For the text-containing cell, return its midpoint in [X, Y] coordinate format. 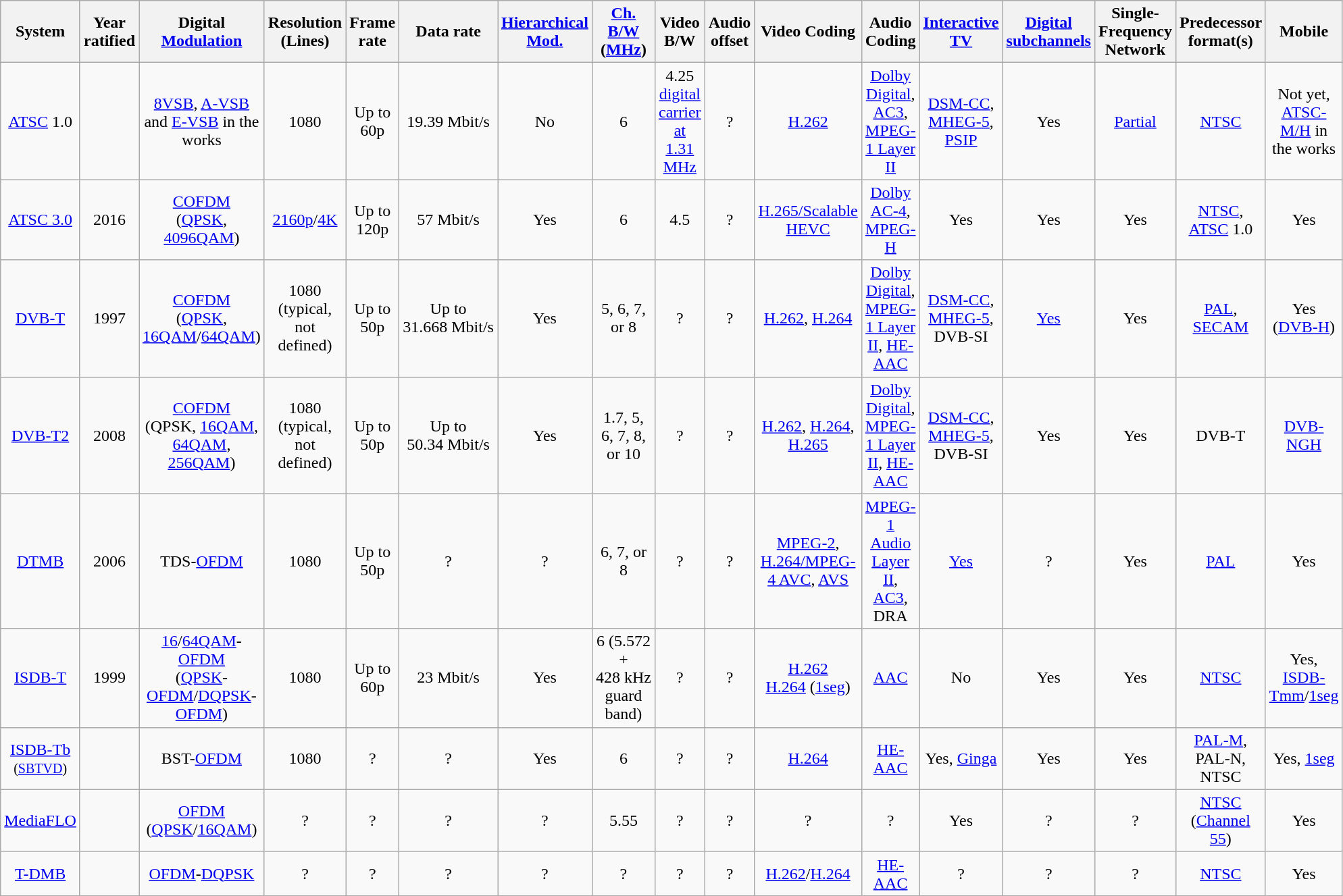
DTMB [41, 561]
Hierarchical Mod. [544, 32]
Resolution(Lines) [305, 32]
4.25digital carrier at 1.31 MHz [680, 122]
Video Coding [808, 32]
COFDM(QPSK, 16QAM/64QAM) [202, 319]
OFDM(QPSK/16QAM) [202, 820]
Dolby AC-4, MPEG-H [890, 220]
Yes, Ginga [961, 758]
DVB-T2 [41, 435]
2160p/4K [305, 220]
Not yet, ATSC-M/H in the works [1304, 122]
Year ratified [109, 32]
PAL [1220, 561]
H.262, H.264, H.265 [808, 435]
6, 7, or 8 [623, 561]
Ch. B/W(MHz) [623, 32]
57 Mbit/s [449, 220]
1999 [109, 678]
2016 [109, 220]
T-DMB [41, 874]
ISDB-T [41, 678]
OFDM-DQPSK [202, 874]
TDS-OFDM [202, 561]
MPEG-1 Audio Layer II, AC3, DRA [890, 561]
DSM-CC, MHEG-5, PSIP [961, 122]
H.262H.264 (1seg) [808, 678]
1997 [109, 319]
Up to 50.34 Mbit/s [449, 435]
PAL, SECAM [1220, 319]
H.264 [808, 758]
5, 6, 7, or 8 [623, 319]
5.55 [623, 820]
Audio Coding [890, 32]
COFDM(QPSK, 16QAM, 64QAM, 256QAM) [202, 435]
MPEG-2, H.264/MPEG-4 AVC, AVS [808, 561]
Audio offset [730, 32]
DVB-NGH [1304, 435]
Predecessor format(s) [1220, 32]
4.5 [680, 220]
Yes, 1seg [1304, 758]
Single-Frequency Network [1135, 32]
Interactive TV [961, 32]
NTSC (Channel 55) [1220, 820]
H.262/H.264 [808, 874]
H.265/Scalable HEVC [808, 220]
AAC [890, 678]
Dolby Digital, AC3, MPEG-1 Layer II [890, 122]
ATSC 3.0 [41, 220]
H.262 [808, 122]
Frame rate [373, 32]
Yes, ISDB-Tmm/1seg [1304, 678]
Digital Modulation [202, 32]
Digital subchannels [1048, 32]
Video B/W [680, 32]
2006 [109, 561]
COFDM(QPSK, 4096QAM) [202, 220]
23 Mbit/s [449, 678]
PAL-M, PAL-N, NTSC [1220, 758]
MediaFLO [41, 820]
Partial [1135, 122]
2008 [109, 435]
ATSC 1.0 [41, 122]
Up to 31.668 Mbit/s [449, 319]
NTSC, ATSC 1.0 [1220, 220]
19.39 Mbit/s [449, 122]
1.7, 5, 6, 7, 8, or 10 [623, 435]
H.262, H.264 [808, 319]
6 (5.572 + 428 kHz guard band) [623, 678]
ISDB-Tb(SBTVD) [41, 758]
Mobile [1304, 32]
Data rate [449, 32]
Yes (DVB-H) [1304, 319]
BST-OFDM [202, 758]
System [41, 32]
16/64QAM-OFDM(QPSK-OFDM/DQPSK-OFDM) [202, 678]
Up to 120p [373, 220]
8VSB, A-VSB and E-VSB in the works [202, 122]
